Scan for the cell matching the given text and deliver its (x, y) coordinate at center. 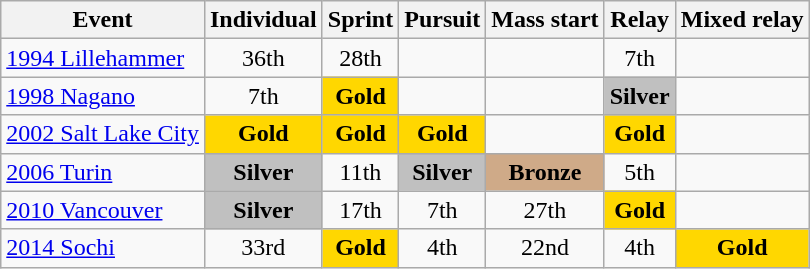
Mixed relay (742, 20)
22nd (545, 248)
Mass start (545, 20)
Bronze (545, 172)
2014 Sochi (103, 248)
17th (360, 210)
2006 Turin (103, 172)
1994 Lillehammer (103, 58)
27th (545, 210)
2010 Vancouver (103, 210)
Pursuit (442, 20)
28th (360, 58)
Sprint (360, 20)
Individual (263, 20)
11th (360, 172)
1998 Nagano (103, 96)
Event (103, 20)
5th (640, 172)
Relay (640, 20)
2002 Salt Lake City (103, 134)
33rd (263, 248)
36th (263, 58)
